Return [x, y] of the center of cell containing provided text 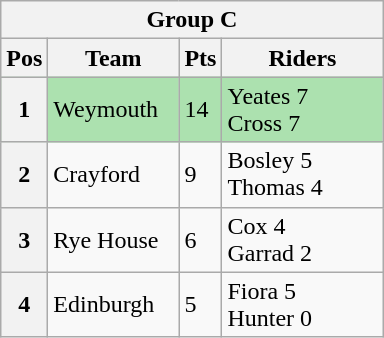
Fiora 5Hunter 0 [302, 304]
Bosley 5Thomas 4 [302, 174]
Cox 4Garrad 2 [302, 240]
4 [24, 304]
Team [114, 58]
6 [200, 240]
Yeates 7Cross 7 [302, 110]
5 [200, 304]
Crayford [114, 174]
Pts [200, 58]
Pos [24, 58]
Group C [192, 20]
Riders [302, 58]
9 [200, 174]
Edinburgh [114, 304]
3 [24, 240]
1 [24, 110]
Weymouth [114, 110]
14 [200, 110]
Rye House [114, 240]
2 [24, 174]
